Identify which cell holds the provided text, then report its [X, Y] central coordinate. 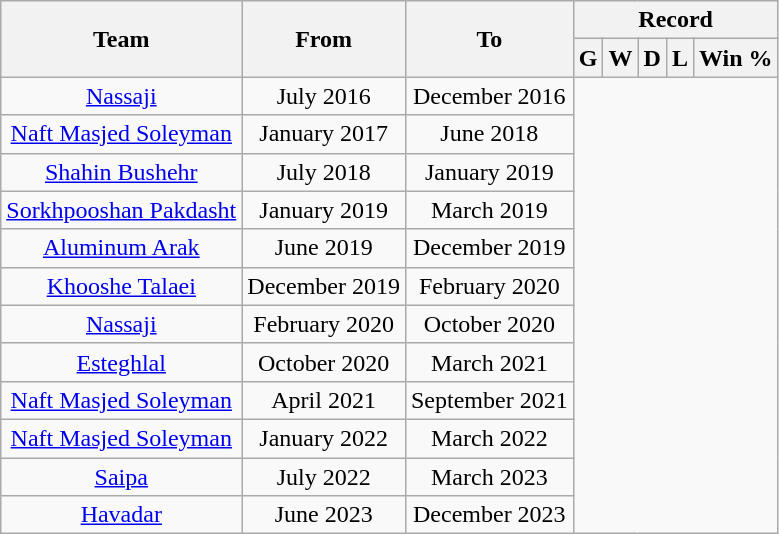
To [489, 39]
July 2022 [324, 477]
L [680, 58]
January 2022 [324, 438]
June 2018 [489, 134]
March 2022 [489, 438]
June 2023 [324, 515]
April 2021 [324, 400]
July 2018 [324, 172]
Esteghlal [122, 362]
Sorkhpooshan Pakdasht [122, 210]
June 2019 [324, 248]
Win % [736, 58]
December 2023 [489, 515]
December 2016 [489, 96]
Aluminum Arak [122, 248]
Khooshe Talaei [122, 286]
July 2016 [324, 96]
G [588, 58]
Havadar [122, 515]
From [324, 39]
Saipa [122, 477]
Record [676, 20]
Team [122, 39]
W [620, 58]
January 2017 [324, 134]
March 2023 [489, 477]
September 2021 [489, 400]
Shahin Bushehr [122, 172]
March 2019 [489, 210]
March 2021 [489, 362]
D [652, 58]
